From the cell containing the given text, extract its center point as [X, Y] coordinate. 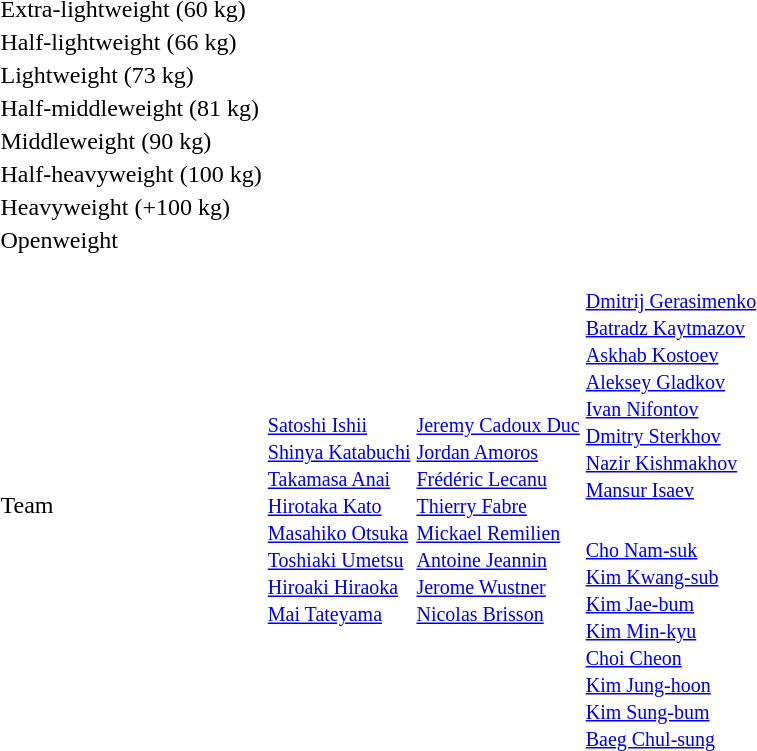
Dmitrij GerasimenkoBatradz KaytmazovAskhab KostoevAleksey GladkovIvan NifontovDmitry SterkhovNazir KishmakhovMansur Isaev [670, 381]
